Extract the [x, y] coordinate from the center of the cell holding the provided text.  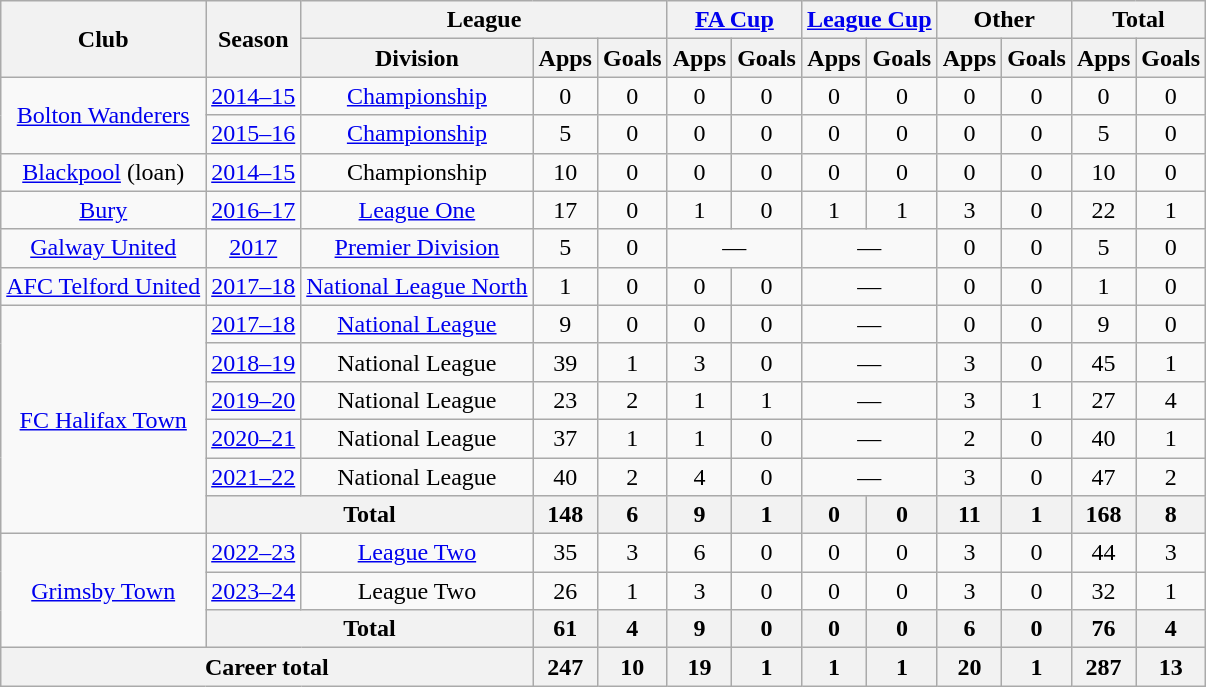
27 [1103, 400]
47 [1103, 477]
19 [699, 667]
37 [565, 438]
Premier Division [417, 248]
247 [565, 667]
Blackpool (loan) [104, 172]
FA Cup [734, 20]
Division [417, 58]
2019–20 [254, 400]
45 [1103, 362]
61 [565, 629]
168 [1103, 515]
13 [1171, 667]
2021–22 [254, 477]
287 [1103, 667]
Grimsby Town [104, 591]
32 [1103, 591]
17 [565, 210]
2017 [254, 248]
11 [969, 515]
League [484, 20]
Other [1004, 20]
Galway United [104, 248]
44 [1103, 553]
20 [969, 667]
Season [254, 39]
Club [104, 39]
26 [565, 591]
Bury [104, 210]
35 [565, 553]
Bolton Wanderers [104, 115]
39 [565, 362]
FC Halifax Town [104, 419]
76 [1103, 629]
22 [1103, 210]
23 [565, 400]
National League North [417, 286]
2015–16 [254, 134]
148 [565, 515]
League One [417, 210]
2023–24 [254, 591]
2018–19 [254, 362]
2016–17 [254, 210]
League Cup [869, 20]
AFC Telford United [104, 286]
8 [1171, 515]
2022–23 [254, 553]
Career total [267, 667]
2020–21 [254, 438]
